Determine the [x, y] coordinate at the center of the cell enclosing the given text.  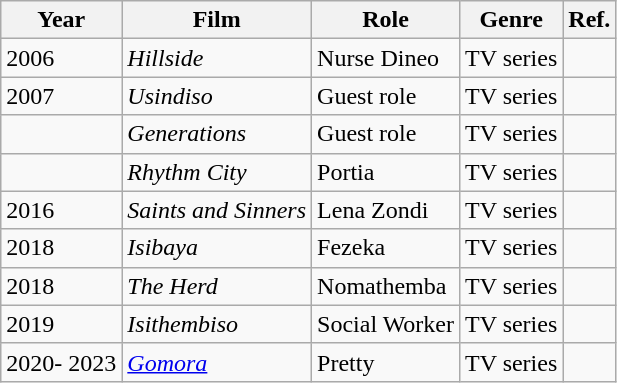
Rhythm City [217, 172]
Isithembiso [217, 324]
The Herd [217, 286]
Year [62, 20]
Fezeka [386, 248]
2016 [62, 210]
2019 [62, 324]
Social Worker [386, 324]
2007 [62, 96]
Pretty [386, 362]
Ref. [590, 20]
Nurse Dineo [386, 58]
Film [217, 20]
Hillside [217, 58]
Gomora [217, 362]
Nomathemba [386, 286]
Genre [512, 20]
Role [386, 20]
Lena Zondi [386, 210]
Generations [217, 134]
Saints and Sinners [217, 210]
2020- 2023 [62, 362]
Usindiso [217, 96]
Portia [386, 172]
Isibaya [217, 248]
2006 [62, 58]
